Scan for the cell matching the given text and deliver its [x, y] coordinate at center. 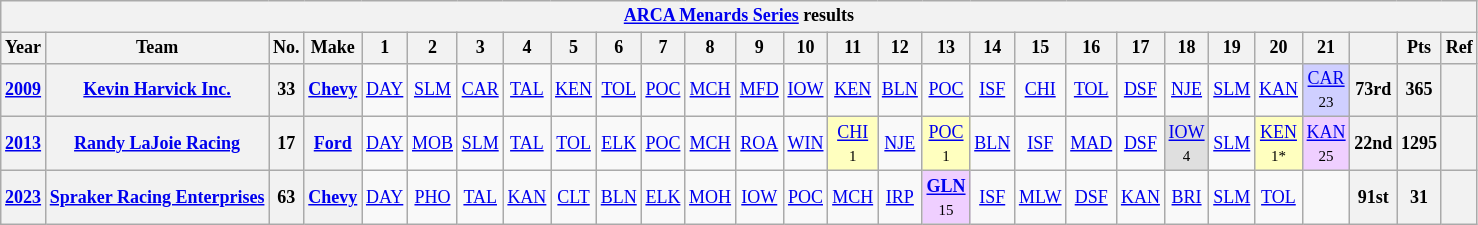
MOH [710, 197]
5 [574, 48]
Year [24, 48]
13 [946, 48]
1295 [1420, 144]
Kevin Harvick Inc. [156, 90]
MAD [1092, 144]
CHI [1040, 90]
CAR23 [1326, 90]
10 [806, 48]
ROA [759, 144]
KEN1* [1279, 144]
No. [286, 48]
2 [433, 48]
8 [710, 48]
Make [333, 48]
12 [900, 48]
IRP [900, 197]
CHI1 [853, 144]
3 [480, 48]
18 [1186, 48]
POC1 [946, 144]
Team [156, 48]
22nd [1374, 144]
Pts [1420, 48]
KAN25 [1326, 144]
MOB [433, 144]
Ford [333, 144]
Ref [1459, 48]
20 [1279, 48]
365 [1420, 90]
MLW [1040, 197]
91st [1374, 197]
2009 [24, 90]
1 [385, 48]
11 [853, 48]
31 [1420, 197]
9 [759, 48]
GLN15 [946, 197]
IOW4 [1186, 144]
21 [1326, 48]
4 [527, 48]
2023 [24, 197]
CLT [574, 197]
7 [663, 48]
CAR [480, 90]
Randy LaJoie Racing [156, 144]
ARCA Menards Series results [739, 16]
BRI [1186, 197]
14 [992, 48]
73rd [1374, 90]
33 [286, 90]
2013 [24, 144]
WIN [806, 144]
63 [286, 197]
15 [1040, 48]
19 [1232, 48]
16 [1092, 48]
6 [618, 48]
PHO [433, 197]
Spraker Racing Enterprises [156, 197]
MFD [759, 90]
